Determine the (x, y) coordinate at the center of the cell enclosing the given text.  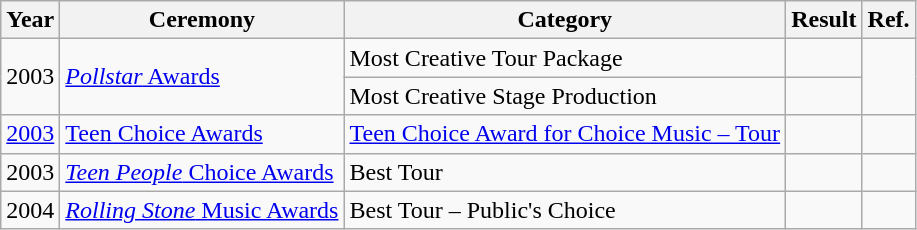
Ceremony (202, 20)
Most Creative Tour Package (565, 58)
Ref. (888, 20)
Best Tour (565, 172)
Best Tour – Public's Choice (565, 210)
Teen People Choice Awards (202, 172)
Teen Choice Award for Choice Music – Tour (565, 134)
Rolling Stone Music Awards (202, 210)
Pollstar Awards (202, 77)
Year (30, 20)
Result (824, 20)
Teen Choice Awards (202, 134)
2004 (30, 210)
Most Creative Stage Production (565, 96)
Category (565, 20)
